Pinpoint the cell where the given text exists, returning its [x, y] midpoint coordinate. 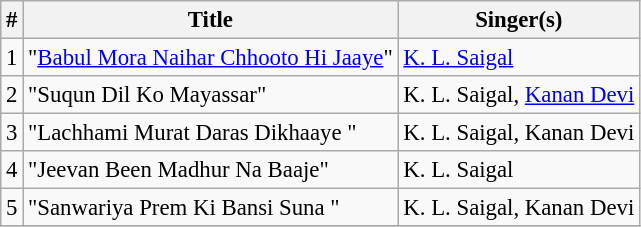
"Suqun Dil Ko Mayassar" [210, 95]
2 [12, 95]
"Lachhami Murat Daras Dikhaaye " [210, 133]
"Sanwariya Prem Ki Bansi Suna " [210, 208]
Title [210, 20]
"Babul Mora Naihar Chhooto Hi Jaaye" [210, 58]
Singer(s) [519, 20]
1 [12, 58]
4 [12, 170]
3 [12, 133]
"Jeevan Been Madhur Na Baaje" [210, 170]
# [12, 20]
5 [12, 208]
